Locate the cell with the specified text and output its [x, y] center coordinate. 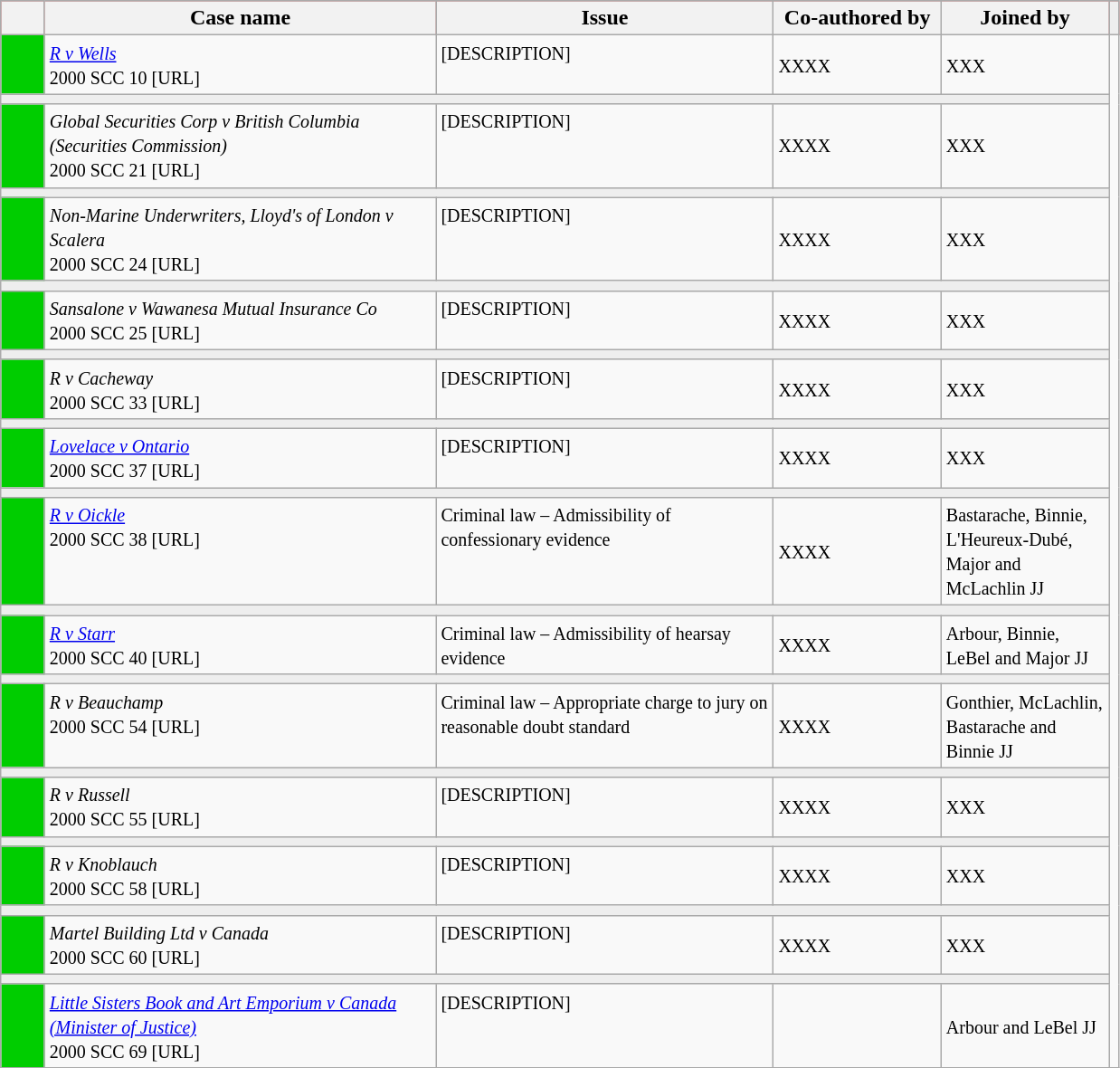
Criminal law – Admissibility of confessionary evidence [604, 552]
Sansalone v Wawanesa Mutual Insurance Co 2000 SCC 25 [URL] [241, 320]
Criminal law – Admissibility of hearsay evidence [604, 644]
Issue [604, 18]
Arbour and LeBel JJ [1024, 1025]
Little Sisters Book and Art Emporium v Canada (Minister of Justice)2000 SCC 69 [URL] [241, 1025]
Lovelace v Ontario2000 SCC 37 [URL] [241, 458]
Gonthier, McLachlin, Bastarache and Binnie JJ [1024, 726]
R v Oickle2000 SCC 38 [URL] [241, 552]
Martel Building Ltd v Canada2000 SCC 60 [URL] [241, 945]
R v Cacheway 2000 SCC 33 [URL] [241, 389]
Non-Marine Underwriters, Lloyd's of London v Scalera2000 SCC 24 [URL] [241, 239]
Case name [241, 18]
Bastarache, Binnie, L'Heureux-Dubé, Major and McLachlin JJ [1024, 552]
R v Starr 2000 SCC 40 [URL] [241, 644]
Joined by [1024, 18]
R v Russell2000 SCC 55 [URL] [241, 807]
R v Wells 2000 SCC 10 [URL] [241, 65]
Co-authored by [858, 18]
R v Beauchamp2000 SCC 54 [URL] [241, 726]
Criminal law – Appropriate charge to jury on reasonable doubt standard [604, 726]
R v Knoblauch2000 SCC 58 [URL] [241, 876]
Global Securities Corp v British Columbia (Securities Commission)2000 SCC 21 [URL] [241, 146]
Arbour, Binnie, LeBel and Major JJ [1024, 644]
